Detect which cell encompasses the target text, then output its (X, Y) center coordinate. 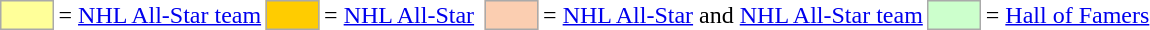
= NHL All-Star and NHL All-Star team (734, 15)
= NHL All-Star (400, 15)
= NHL All-Star team (160, 15)
